From the cell containing the given text, extract its center point as (x, y) coordinate. 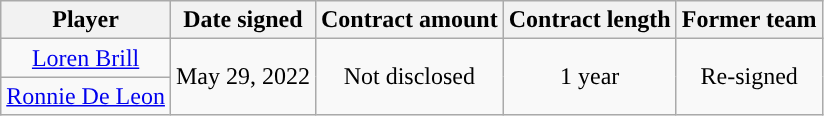
Contract length (590, 20)
Former team (749, 20)
Contract amount (409, 20)
May 29, 2022 (242, 77)
Ronnie De Leon (86, 96)
Player (86, 20)
Re-signed (749, 77)
Not disclosed (409, 77)
Loren Brill (86, 58)
1 year (590, 77)
Date signed (242, 20)
